Detect which cell encompasses the target text, then output its [X, Y] center coordinate. 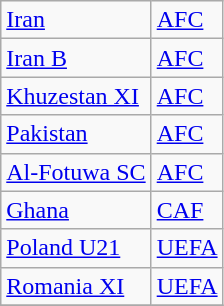
Al-Fotuwa SC [76, 172]
Pakistan [76, 134]
Poland U21 [76, 248]
Iran B [76, 58]
Ghana [76, 210]
Iran [76, 20]
CAF [187, 210]
Khuzestan XI [76, 96]
Romania XI [76, 286]
